For the text-containing cell, return its midpoint in (x, y) coordinate format. 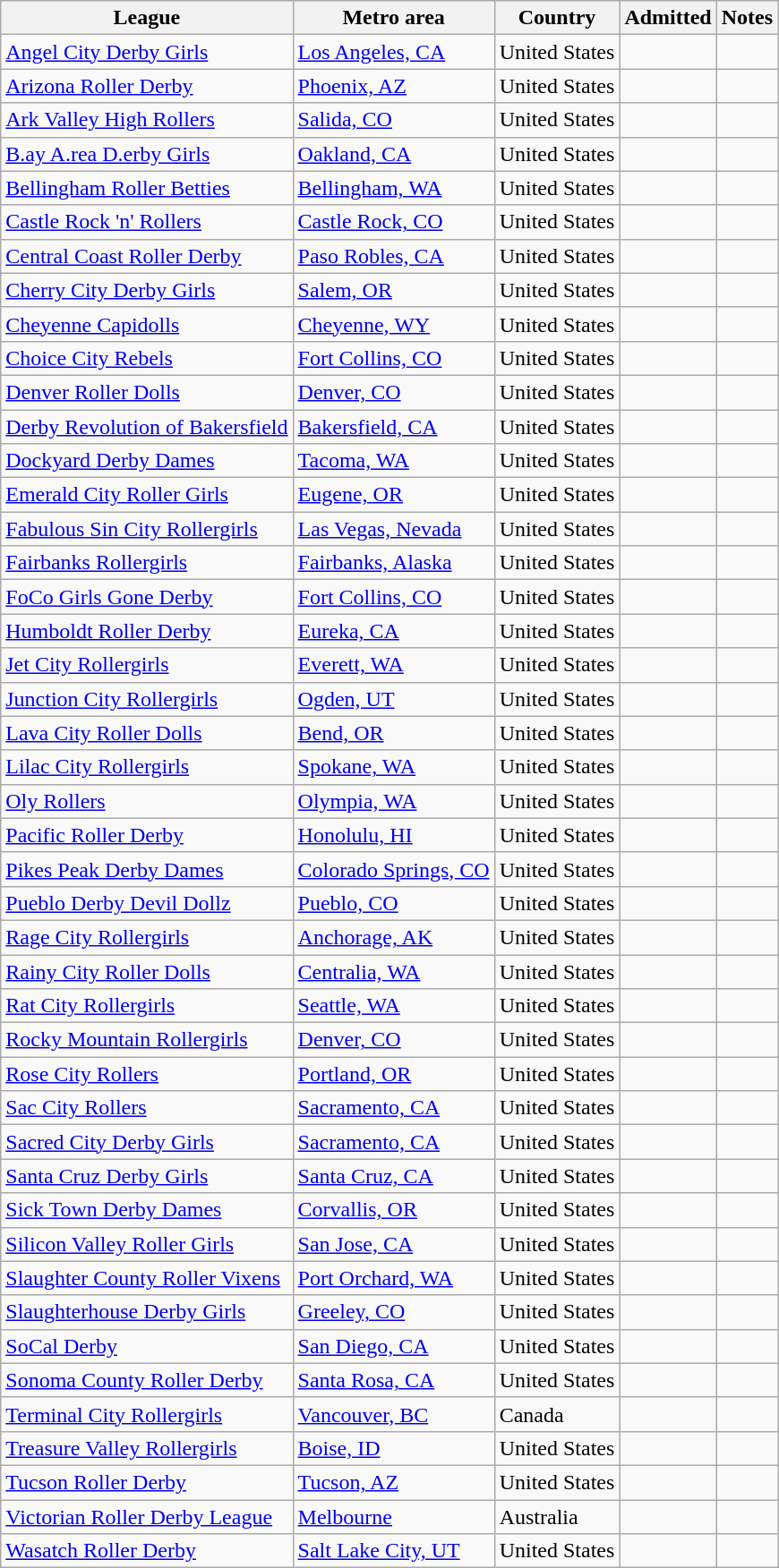
Spokane, WA (394, 767)
Emerald City Roller Girls (147, 495)
SoCal Derby (147, 1346)
Arizona Roller Derby (147, 86)
San Diego, CA (394, 1346)
FoCo Girls Gone Derby (147, 597)
Las Vegas, Nevada (394, 529)
Santa Cruz, CA (394, 1176)
Greeley, CO (394, 1312)
Port Orchard, WA (394, 1278)
B.ay A.rea D.erby Girls (147, 154)
Rage City Rollergirls (147, 937)
Admitted (668, 18)
Country (557, 18)
Pueblo, CO (394, 903)
Slaughterhouse Derby Girls (147, 1312)
Phoenix, AZ (394, 86)
Melbourne (394, 1517)
Australia (557, 1517)
Oakland, CA (394, 154)
Castle Rock, CO (394, 222)
Salida, CO (394, 120)
Choice City Rebels (147, 358)
Bellingham, WA (394, 188)
Cheyenne Capidolls (147, 324)
Silicon Valley Roller Girls (147, 1244)
Bellingham Roller Betties (147, 188)
Colorado Springs, CO (394, 869)
Pacific Roller Derby (147, 835)
Rat City Rollergirls (147, 1006)
Sac City Rollers (147, 1108)
Jet City Rollergirls (147, 665)
Treasure Valley Rollergirls (147, 1448)
Fabulous Sin City Rollergirls (147, 529)
Denver Roller Dolls (147, 392)
Dockyard Derby Dames (147, 461)
Fairbanks, Alaska (394, 563)
Pueblo Derby Devil Dollz (147, 903)
Corvallis, OR (394, 1210)
Ark Valley High Rollers (147, 120)
Rose City Rollers (147, 1074)
San Jose, CA (394, 1244)
Ogden, UT (394, 699)
Canada (557, 1414)
Tucson, AZ (394, 1482)
Terminal City Rollergirls (147, 1414)
Junction City Rollergirls (147, 699)
Sacred City Derby Girls (147, 1142)
Salem, OR (394, 290)
Oly Rollers (147, 801)
Rocky Mountain Rollergirls (147, 1040)
Santa Cruz Derby Girls (147, 1176)
Cherry City Derby Girls (147, 290)
Angel City Derby Girls (147, 52)
Portland, OR (394, 1074)
Fairbanks Rollergirls (147, 563)
Los Angeles, CA (394, 52)
Tacoma, WA (394, 461)
Honolulu, HI (394, 835)
Humboldt Roller Derby (147, 631)
Centralia, WA (394, 971)
Cheyenne, WY (394, 324)
Central Coast Roller Derby (147, 256)
Slaughter County Roller Vixens (147, 1278)
Wasatch Roller Derby (147, 1551)
Santa Rosa, CA (394, 1380)
Paso Robles, CA (394, 256)
Vancouver, BC (394, 1414)
Pikes Peak Derby Dames (147, 869)
Bakersfield, CA (394, 427)
Rainy City Roller Dolls (147, 971)
Lava City Roller Dolls (147, 733)
Sick Town Derby Dames (147, 1210)
Salt Lake City, UT (394, 1551)
Tucson Roller Derby (147, 1482)
Bend, OR (394, 733)
Notes (747, 18)
League (147, 18)
Eureka, CA (394, 631)
Derby Revolution of Bakersfield (147, 427)
Lilac City Rollergirls (147, 767)
Victorian Roller Derby League (147, 1517)
Boise, ID (394, 1448)
Anchorage, AK (394, 937)
Castle Rock 'n' Rollers (147, 222)
Everett, WA (394, 665)
Olympia, WA (394, 801)
Seattle, WA (394, 1006)
Metro area (394, 18)
Eugene, OR (394, 495)
Sonoma County Roller Derby (147, 1380)
